For the text-containing cell, return its midpoint in [x, y] coordinate format. 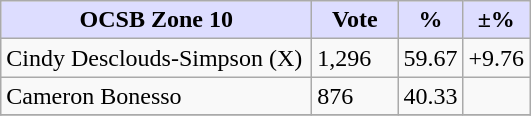
% [430, 20]
59.67 [430, 58]
876 [355, 96]
Cindy Desclouds-Simpson (X) [156, 58]
Cameron Bonesso [156, 96]
40.33 [430, 96]
OCSB Zone 10 [156, 20]
±% [496, 20]
1,296 [355, 58]
+9.76 [496, 58]
Vote [355, 20]
